Detect which cell encompasses the target text, then output its (x, y) center coordinate. 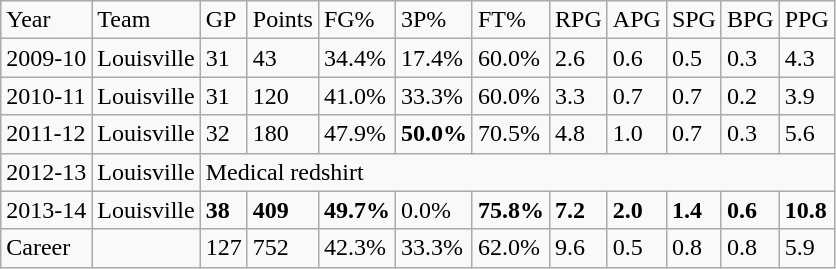
2012-13 (46, 172)
50.0% (434, 134)
2011-12 (46, 134)
10.8 (806, 210)
49.7% (356, 210)
409 (282, 210)
FT% (510, 20)
47.9% (356, 134)
0.2 (750, 96)
RPG (579, 20)
17.4% (434, 58)
3P% (434, 20)
42.3% (356, 248)
2010-11 (46, 96)
5.6 (806, 134)
1.0 (636, 134)
SPG (694, 20)
Career (46, 248)
2.0 (636, 210)
2013-14 (46, 210)
120 (282, 96)
FG% (356, 20)
180 (282, 134)
4.3 (806, 58)
9.6 (579, 248)
0.0% (434, 210)
Medical redshirt (517, 172)
BPG (750, 20)
2.6 (579, 58)
41.0% (356, 96)
62.0% (510, 248)
3.3 (579, 96)
34.4% (356, 58)
75.8% (510, 210)
Team (146, 20)
PPG (806, 20)
752 (282, 248)
4.8 (579, 134)
43 (282, 58)
Points (282, 20)
38 (224, 210)
70.5% (510, 134)
Year (46, 20)
GP (224, 20)
3.9 (806, 96)
127 (224, 248)
32 (224, 134)
7.2 (579, 210)
1.4 (694, 210)
5.9 (806, 248)
APG (636, 20)
2009-10 (46, 58)
